Search for the cell housing the specified text and yield its [X, Y] center coordinate. 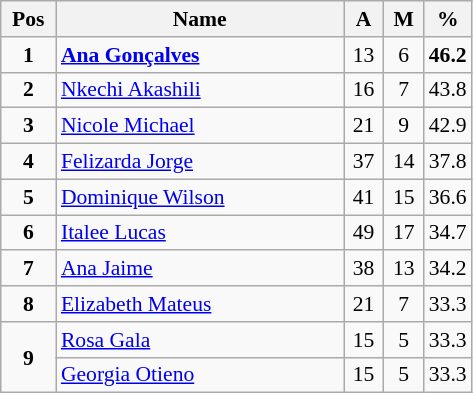
Name [200, 19]
34.2 [448, 269]
Dominique Wilson [200, 197]
1 [28, 55]
Nkechi Akashili [200, 90]
36.6 [448, 197]
A [364, 19]
Nicole Michael [200, 126]
38 [364, 269]
Rosa Gala [200, 340]
14 [404, 162]
3 [28, 126]
41 [364, 197]
49 [364, 233]
Pos [28, 19]
16 [364, 90]
Georgia Otieno [200, 375]
46.2 [448, 55]
% [448, 19]
17 [404, 233]
Felizarda Jorge [200, 162]
4 [28, 162]
42.9 [448, 126]
37 [364, 162]
8 [28, 304]
43.8 [448, 90]
34.7 [448, 233]
Elizabeth Mateus [200, 304]
Ana Jaime [200, 269]
Ana Gonçalves [200, 55]
2 [28, 90]
37.8 [448, 162]
M [404, 19]
Italee Lucas [200, 233]
